For the text-containing cell, return its midpoint in (x, y) coordinate format. 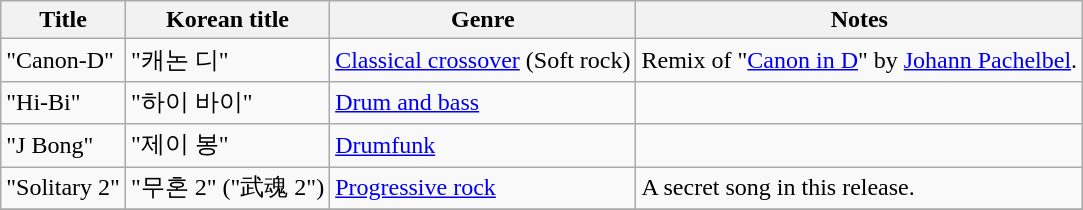
"하이 바이" (227, 102)
Notes (860, 20)
Drum and bass (483, 102)
"제이 봉" (227, 146)
"Solitary 2" (64, 188)
"캐논 디" (227, 60)
"J Bong" (64, 146)
"Hi-Bi" (64, 102)
"무혼 2" ("武魂 2") (227, 188)
"Canon-D" (64, 60)
Progressive rock (483, 188)
Title (64, 20)
A secret song in this release. (860, 188)
Genre (483, 20)
Drumfunk (483, 146)
Korean title (227, 20)
Classical crossover (Soft rock) (483, 60)
Remix of "Canon in D" by Johann Pachelbel. (860, 60)
